Determine the [X, Y] coordinate at the center of the cell enclosing the given text.  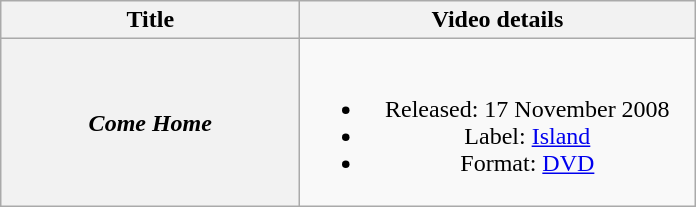
Title [150, 20]
Video details [498, 20]
Come Home [150, 122]
Released: 17 November 2008Label: IslandFormat: DVD [498, 122]
